From the cell containing the given text, extract its center point as [x, y] coordinate. 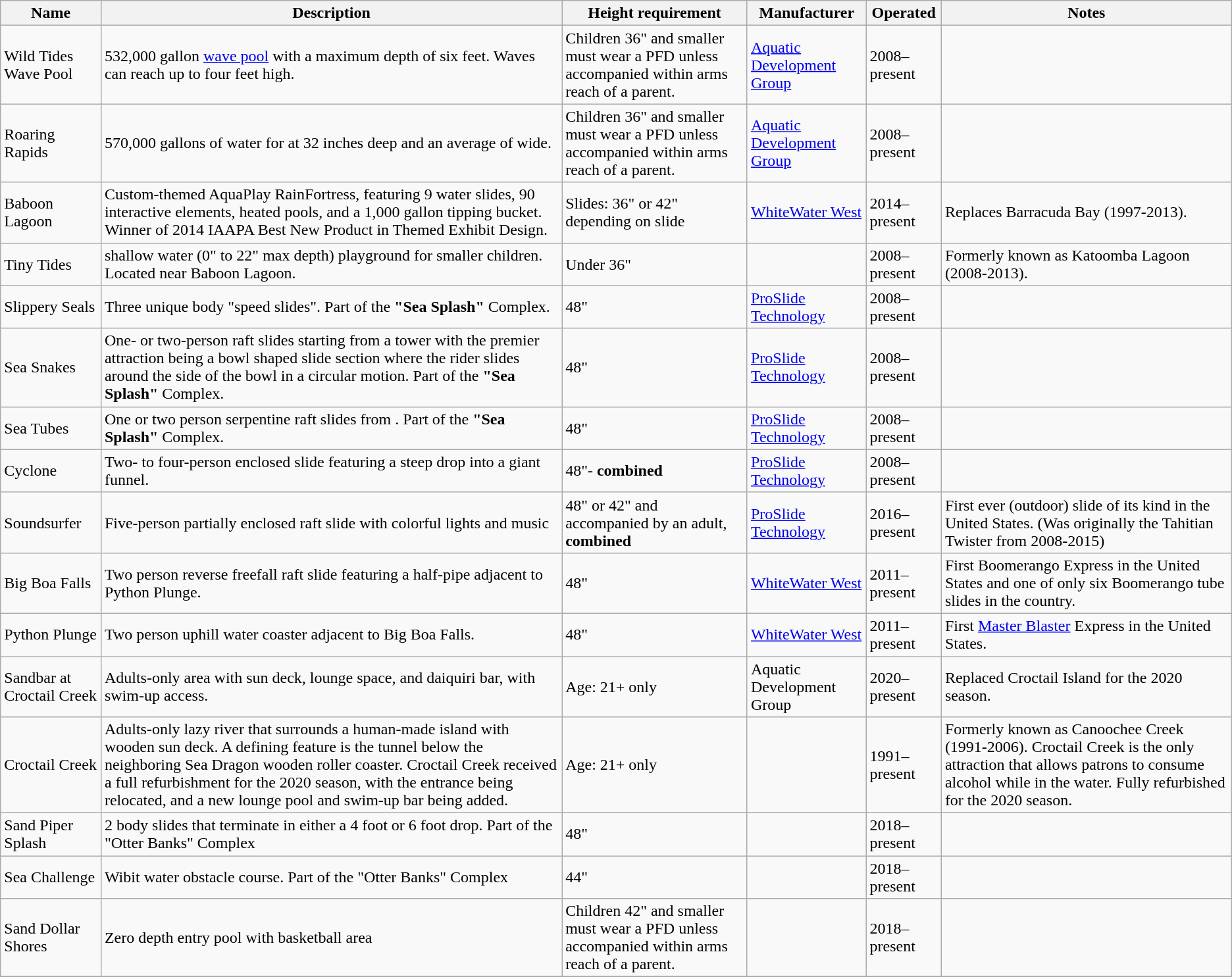
Three unique body "speed slides". Part of the "Sea Splash" Complex. [331, 307]
Two person reverse freefall raft slide featuring a half-pipe adjacent to Python Plunge. [331, 583]
Children 42" and smaller must wear a PFD unless accompanied within arms reach of a parent. [655, 938]
48"- combined [655, 471]
Roaring Rapids [51, 143]
Wibit water obstacle course. Part of the "Otter Banks" Complex [331, 878]
Big Boa Falls [51, 583]
Slippery Seals [51, 307]
Under 36" [655, 264]
Description [331, 13]
Sea Tubes [51, 428]
Python Plunge [51, 634]
Manufacturer [807, 13]
Two- to four-person enclosed slide featuring a steep drop into a giant funnel. [331, 471]
First Master Blaster Express in the United States. [1086, 634]
532,000 gallon wave pool with a maximum depth of six feet. Waves can reach up to four feet high. [331, 64]
Replaced Croctail Island for the 2020 season. [1086, 687]
First ever (outdoor) slide of its kind in the United States. (Was originally the Tahitian Twister from 2008-2015) [1086, 522]
44" [655, 878]
Notes [1086, 13]
Sea Snakes [51, 367]
48" or 42" and accompanied by an adult, combined [655, 522]
2 body slides that terminate in either a 4 foot or 6 foot drop. Part of the "Otter Banks" Complex [331, 834]
Croctail Creek [51, 765]
Tiny Tides [51, 264]
Formerly known as Katoomba Lagoon (2008-2013). [1086, 264]
Soundsurfer [51, 522]
1991–present [904, 765]
Sand Piper Splash [51, 834]
Wild Tides Wave Pool [51, 64]
One or two person serpentine raft slides from . Part of the "Sea Splash" Complex. [331, 428]
Slides: 36" or 42" depending on slide [655, 213]
Sandbar at Croctail Creek [51, 687]
Name [51, 13]
Replaces Barracuda Bay (1997-2013). [1086, 213]
First Boomerango Express in the United States and one of only six Boomerango tube slides in the country. [1086, 583]
2020–present [904, 687]
Two person uphill water coaster adjacent to Big Boa Falls. [331, 634]
Sand Dollar Shores [51, 938]
Adults-only area with sun deck, lounge space, and daiquiri bar, with swim-up access. [331, 687]
Operated [904, 13]
Cyclone [51, 471]
2014–present [904, 213]
570,000 gallons of water for at 32 inches deep and an average of wide. [331, 143]
shallow water (0" to 22" max depth) playground for smaller children. Located near Baboon Lagoon. [331, 264]
Five-person partially enclosed raft slide with colorful lights and music [331, 522]
2016–present [904, 522]
Sea Challenge [51, 878]
Baboon Lagoon [51, 213]
Zero depth entry pool with basketball area [331, 938]
Height requirement [655, 13]
